Identify which cell holds the provided text, then report its [X, Y] central coordinate. 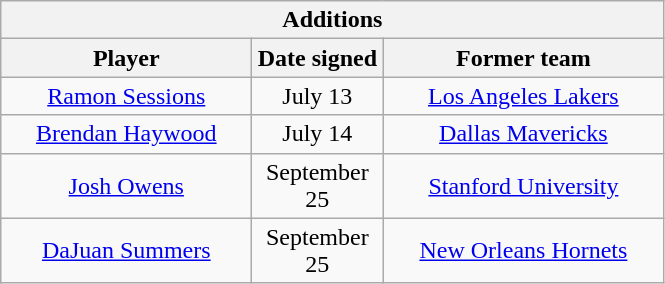
DaJuan Summers [126, 250]
July 14 [318, 134]
Brendan Haywood [126, 134]
Additions [332, 20]
Josh Owens [126, 186]
Ramon Sessions [126, 96]
Player [126, 58]
July 13 [318, 96]
Los Angeles Lakers [524, 96]
Dallas Mavericks [524, 134]
Former team [524, 58]
Stanford University [524, 186]
New Orleans Hornets [524, 250]
Date signed [318, 58]
